Return the [x, y] coordinate for the center point of the cell that contains the specified text.  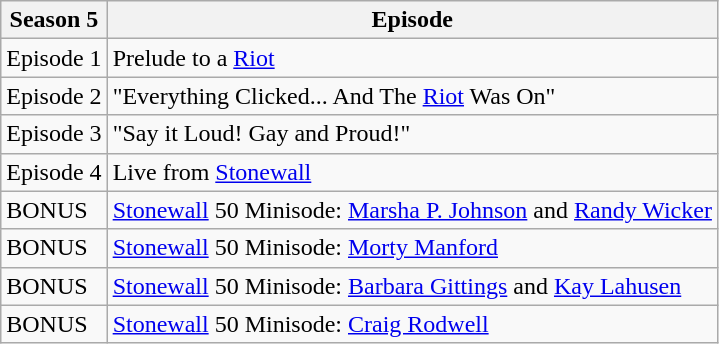
Stonewall 50 Minisode: Craig Rodwell [412, 324]
Stonewall 50 Minisode: Morty Manford [412, 248]
Episode 4 [54, 172]
"Everything Clicked... And The Riot Was On" [412, 96]
Prelude to a Riot [412, 58]
Episode 3 [54, 134]
Episode 2 [54, 96]
Live from Stonewall [412, 172]
Stonewall 50 Minisode: Barbara Gittings and Kay Lahusen [412, 286]
Season 5 [54, 20]
Stonewall 50 Minisode: Marsha P. Johnson and Randy Wicker [412, 210]
Episode [412, 20]
"Say it Loud! Gay and Proud!" [412, 134]
Episode 1 [54, 58]
